Identify which cell holds the provided text, then report its [X, Y] central coordinate. 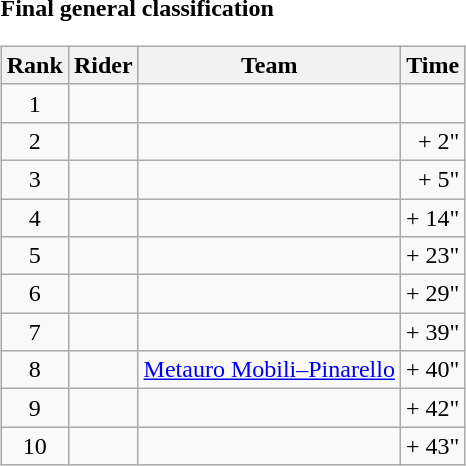
8 [34, 370]
Rank [34, 65]
+ 2" [432, 141]
1 [34, 103]
5 [34, 256]
6 [34, 294]
9 [34, 408]
4 [34, 217]
Rider [103, 65]
+ 39" [432, 332]
Time [432, 65]
7 [34, 332]
2 [34, 141]
Team [269, 65]
Metauro Mobili–Pinarello [269, 370]
+ 29" [432, 294]
+ 40" [432, 370]
+ 42" [432, 408]
10 [34, 446]
+ 14" [432, 217]
+ 23" [432, 256]
+ 5" [432, 179]
+ 43" [432, 446]
3 [34, 179]
